From the cell containing the given text, extract its center point as [x, y] coordinate. 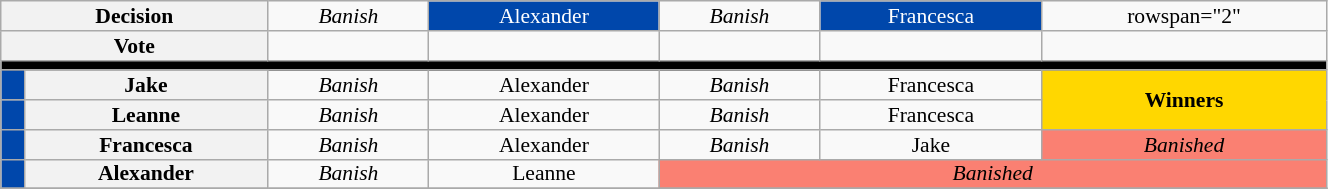
Vote [134, 46]
rowspan="2" [1184, 16]
Decision [134, 16]
Winners [1184, 100]
